Return the [X, Y] coordinate for the center point of the cell that contains the specified text.  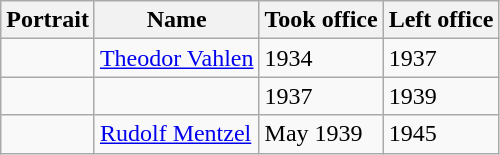
May 1939 [321, 134]
1939 [441, 96]
Name [176, 20]
Took office [321, 20]
1945 [441, 134]
Portrait [48, 20]
Left office [441, 20]
1934 [321, 58]
Theodor Vahlen [176, 58]
Rudolf Mentzel [176, 134]
